Search for the cell housing the specified text and yield its (X, Y) center coordinate. 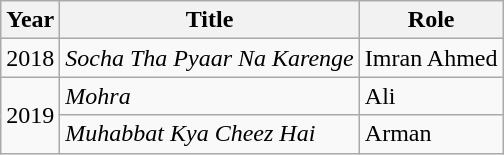
Role (431, 20)
Mohra (210, 96)
2019 (30, 115)
Year (30, 20)
Arman (431, 134)
Muhabbat Kya Cheez Hai (210, 134)
Title (210, 20)
Imran Ahmed (431, 58)
Socha Tha Pyaar Na Karenge (210, 58)
Ali (431, 96)
2018 (30, 58)
